Provide the (X, Y) coordinate of the cell's center where the given text is located.  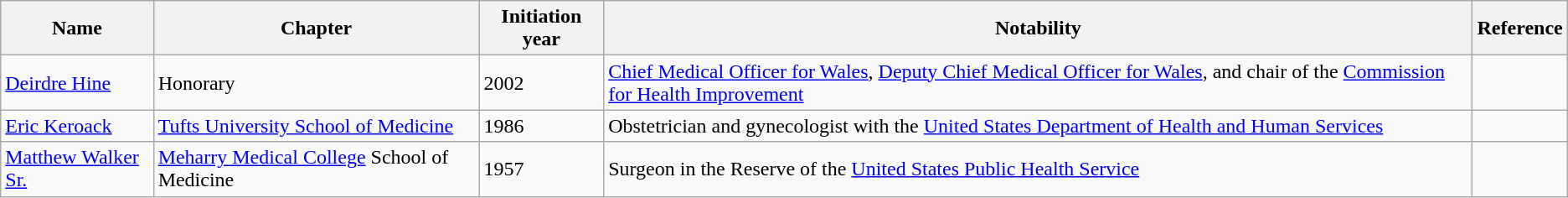
1986 (541, 126)
Name (77, 29)
Surgeon in the Reserve of the United States Public Health Service (1039, 169)
Chief Medical Officer for Wales, Deputy Chief Medical Officer for Wales, and chair of the Commission for Health Improvement (1039, 82)
Initiation year (541, 29)
Chapter (317, 29)
Obstetrician and gynecologist with the United States Department of Health and Human Services (1039, 126)
Notability (1039, 29)
2002 (541, 82)
Matthew Walker Sr. (77, 169)
1957 (541, 169)
Deirdre Hine (77, 82)
Eric Keroack (77, 126)
Tufts University School of Medicine (317, 126)
Reference (1519, 29)
Meharry Medical College School of Medicine (317, 169)
Honorary (317, 82)
